Locate the cell with the specified text and output its (X, Y) center coordinate. 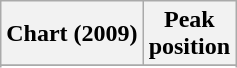
Chart (2009) (72, 34)
Peakposition (189, 34)
